Scan for the cell matching the given text and deliver its (x, y) coordinate at center. 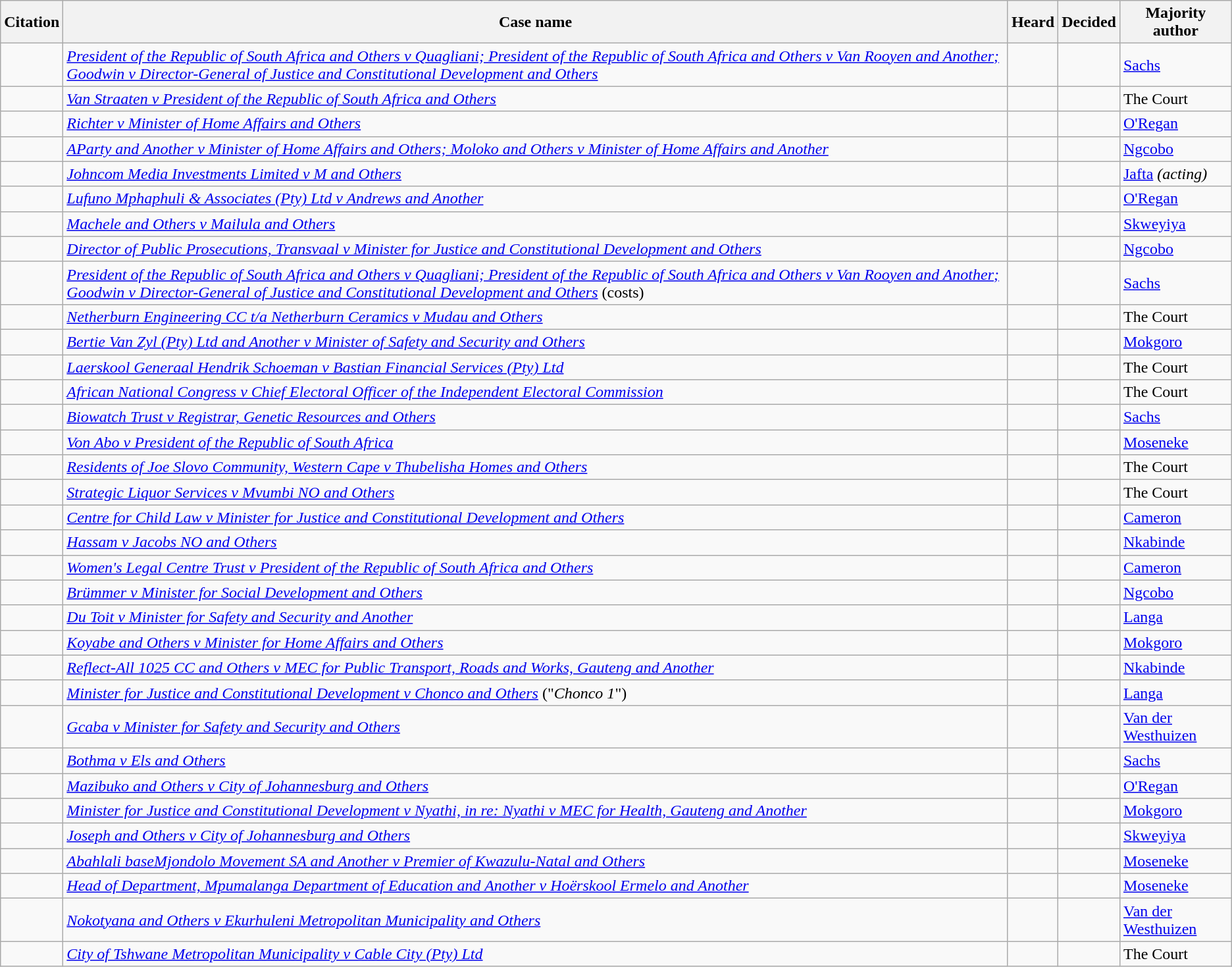
Koyabe and Others v Minister for Home Affairs and Others (536, 642)
Residents of Joe Slovo Community, Western Cape v Thubelisha Homes and Others (536, 467)
Joseph and Others v City of Johannesburg and Others (536, 836)
Abahlali baseMjondolo Movement SA and Another v Premier of Kwazulu-Natal and Others (536, 861)
Bothma v Els and Others (536, 760)
Case name (536, 22)
Hassam v Jacobs NO and Others (536, 542)
Director of Public Prosecutions, Transvaal v Minister for Justice and Constitutional Development and Others (536, 249)
African National Congress v Chief Electoral Officer of the Independent Electoral Commission (536, 392)
Lufuno Mphaphuli & Associates (Pty) Ltd v Andrews and Another (536, 199)
Brümmer v Minister for Social Development and Others (536, 592)
Citation (32, 22)
Netherburn Engineering CC t/a Netherburn Ceramics v Mudau and Others (536, 317)
City of Tshwane Metropolitan Municipality v Cable City (Pty) Ltd (536, 954)
Decided (1089, 22)
Von Abo v President of the Republic of South Africa (536, 442)
Biowatch Trust v Registrar, Genetic Resources and Others (536, 417)
Centre for Child Law v Minister for Justice and Constitutional Development and Others (536, 517)
Minister for Justice and Constitutional Development v Chonco and Others ("Chonco 1") (536, 693)
Johncom Media Investments Limited v M and Others (536, 174)
Van Straaten v President of the Republic of South Africa and Others (536, 99)
Nokotyana and Others v Ekurhuleni Metropolitan Municipality and Others (536, 920)
Mazibuko and Others v City of Johannesburg and Others (536, 785)
Strategic Liquor Services v Mvumbi NO and Others (536, 492)
Machele and Others v Mailula and Others (536, 224)
Jafta (acting) (1175, 174)
Minister for Justice and Constitutional Development v Nyathi, in re: Nyathi v MEC for Health, Gauteng and Another (536, 811)
AParty and Another v Minister of Home Affairs and Others; Moloko and Others v Minister of Home Affairs and Another (536, 149)
Richter v Minister of Home Affairs and Others (536, 124)
Head of Department, Mpumalanga Department of Education and Another v Hoërskool Ermelo and Another (536, 886)
Gcaba v Minister for Safety and Security and Others (536, 727)
Laerskool Generaal Hendrik Schoeman v Bastian Financial Services (Pty) Ltd (536, 367)
Bertie Van Zyl (Pty) Ltd and Another v Minister of Safety and Security and Others (536, 342)
Women's Legal Centre Trust v President of the Republic of South Africa and Others (536, 567)
Reflect-All 1025 CC and Others v MEC for Public Transport, Roads and Works, Gauteng and Another (536, 667)
Majority author (1175, 22)
Heard (1033, 22)
Du Toit v Minister for Safety and Security and Another (536, 617)
